Return the (x, y) coordinate for the center point of the cell that contains the specified text.  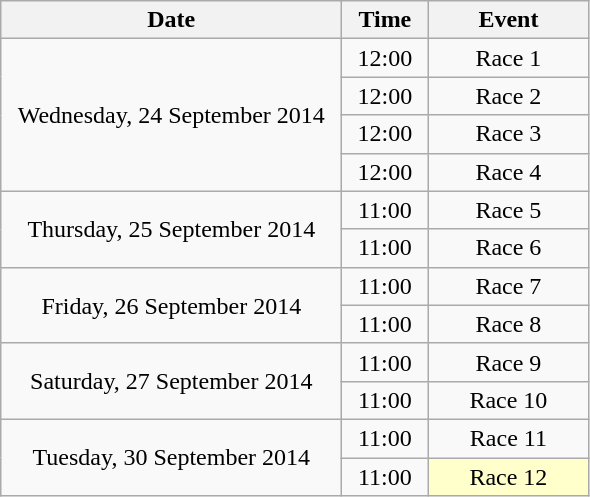
Friday, 26 September 2014 (172, 305)
Race 7 (508, 286)
Event (508, 20)
Tuesday, 30 September 2014 (172, 457)
Wednesday, 24 September 2014 (172, 115)
Race 4 (508, 172)
Thursday, 25 September 2014 (172, 229)
Saturday, 27 September 2014 (172, 381)
Race 3 (508, 134)
Race 10 (508, 400)
Race 6 (508, 248)
Race 8 (508, 324)
Time (385, 20)
Race 5 (508, 210)
Race 11 (508, 438)
Race 12 (508, 477)
Race 2 (508, 96)
Race 9 (508, 362)
Race 1 (508, 58)
Date (172, 20)
